For the text-containing cell, return its midpoint in (X, Y) coordinate format. 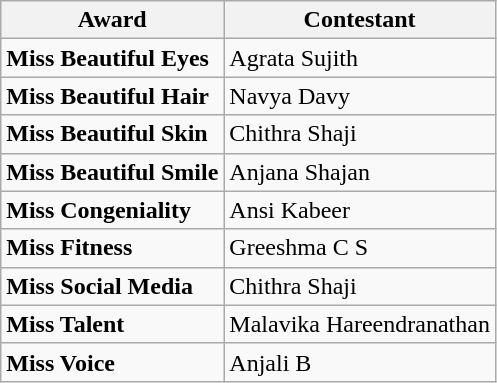
Anjana Shajan (360, 172)
Miss Beautiful Eyes (112, 58)
Agrata Sujith (360, 58)
Miss Social Media (112, 286)
Anjali B (360, 362)
Contestant (360, 20)
Miss Beautiful Smile (112, 172)
Miss Congeniality (112, 210)
Miss Voice (112, 362)
Miss Talent (112, 324)
Greeshma C S (360, 248)
Award (112, 20)
Miss Beautiful Hair (112, 96)
Malavika Hareendranathan (360, 324)
Ansi Kabeer (360, 210)
Navya Davy (360, 96)
Miss Beautiful Skin (112, 134)
Miss Fitness (112, 248)
